Locate the cell with the specified text and output its [X, Y] center coordinate. 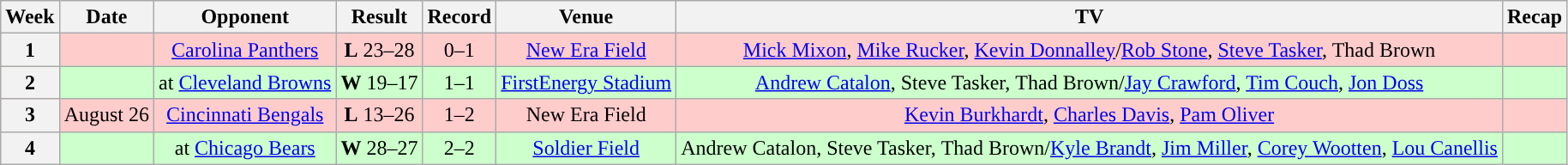
Week [30, 17]
L 23–28 [379, 50]
TV [1090, 17]
Date [106, 17]
1–2 [460, 115]
2–2 [460, 148]
FirstEnergy Stadium [586, 82]
2 [30, 82]
Andrew Catalon, Steve Tasker, Thad Brown/Kyle Brandt, Jim Miller, Corey Wootten, Lou Canellis [1090, 148]
Result [379, 17]
0–1 [460, 50]
L 13–26 [379, 115]
Recap [1535, 17]
at Cleveland Browns [245, 82]
W 19–17 [379, 82]
Kevin Burkhardt, Charles Davis, Pam Oliver [1090, 115]
Soldier Field [586, 148]
1 [30, 50]
August 26 [106, 115]
4 [30, 148]
Cincinnati Bengals [245, 115]
1–1 [460, 82]
Andrew Catalon, Steve Tasker, Thad Brown/Jay Crawford, Tim Couch, Jon Doss [1090, 82]
W 28–27 [379, 148]
Record [460, 17]
at Chicago Bears [245, 148]
Mick Mixon, Mike Rucker, Kevin Donnalley/Rob Stone, Steve Tasker, Thad Brown [1090, 50]
Carolina Panthers [245, 50]
Opponent [245, 17]
3 [30, 115]
Venue [586, 17]
